Locate the cell with the specified text and output its [x, y] center coordinate. 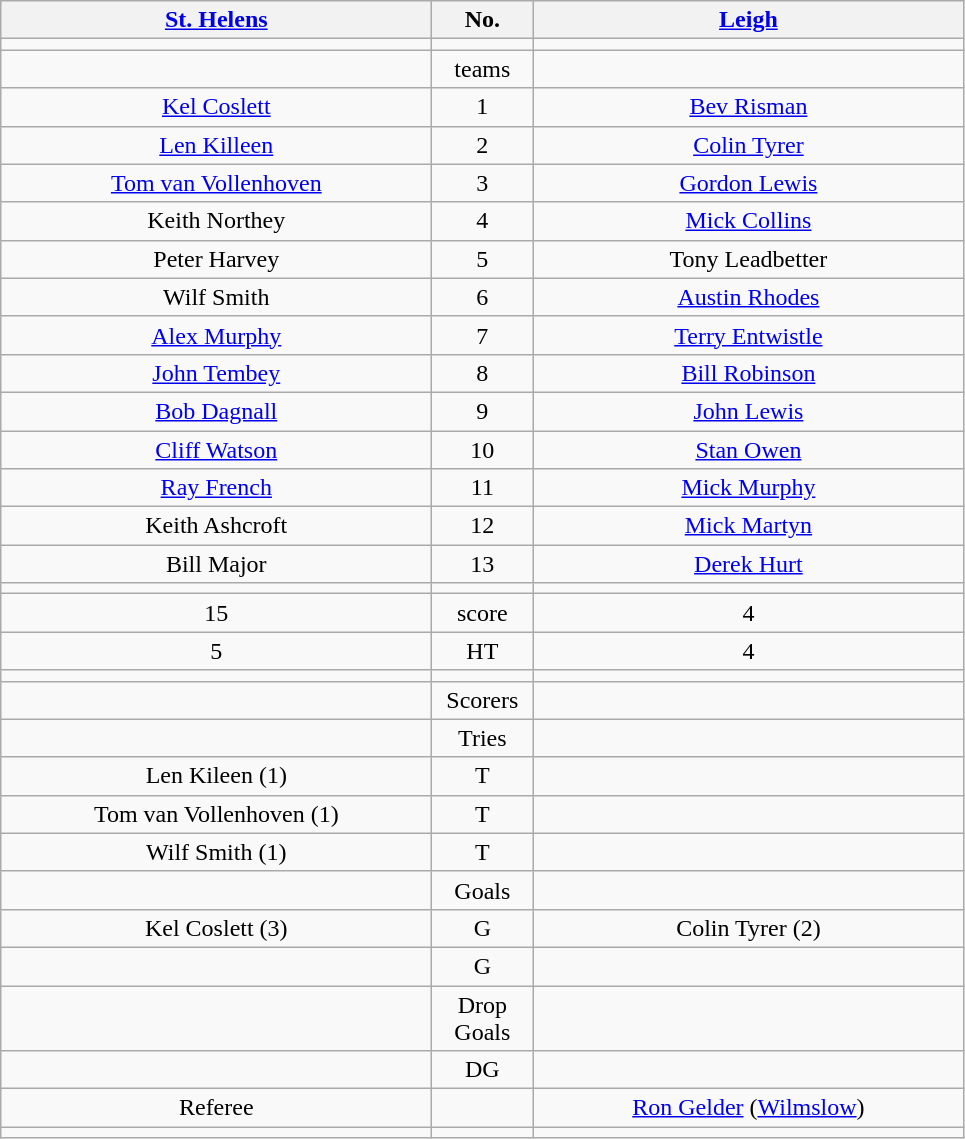
3 [482, 183]
Keith Ashcroft [216, 526]
Ron Gelder (Wilmslow) [748, 1108]
Peter Harvey [216, 259]
St. Helens [216, 20]
Terry Entwistle [748, 335]
Tom van Vollenhoven [216, 183]
Bill Major [216, 564]
Mick Collins [748, 221]
Kel Coslett [216, 107]
Referee [216, 1108]
2 [482, 145]
Stan Owen [748, 449]
No. [482, 20]
Len Kileen (1) [216, 776]
teams [482, 69]
Len Killeen [216, 145]
Austin Rhodes [748, 297]
Bev Risman [748, 107]
Drop Goals [482, 1018]
Ray French [216, 488]
Mick Murphy [748, 488]
Mick Martyn [748, 526]
11 [482, 488]
Bill Robinson [748, 373]
Gordon Lewis [748, 183]
HT [482, 651]
10 [482, 449]
Bob Dagnall [216, 411]
Tony Leadbetter [748, 259]
Tries [482, 738]
15 [216, 613]
John Lewis [748, 411]
Colin Tyrer [748, 145]
Keith Northey [216, 221]
Wilf Smith [216, 297]
6 [482, 297]
12 [482, 526]
Cliff Watson [216, 449]
7 [482, 335]
Goals [482, 890]
Colin Tyrer (2) [748, 928]
Kel Coslett (3) [216, 928]
DG [482, 1070]
John Tembey [216, 373]
Derek Hurt [748, 564]
Scorers [482, 700]
score [482, 613]
8 [482, 373]
Tom van Vollenhoven (1) [216, 814]
Alex Murphy [216, 335]
Leigh [748, 20]
Wilf Smith (1) [216, 852]
9 [482, 411]
1 [482, 107]
13 [482, 564]
